Scan for the cell matching the given text and deliver its (x, y) coordinate at center. 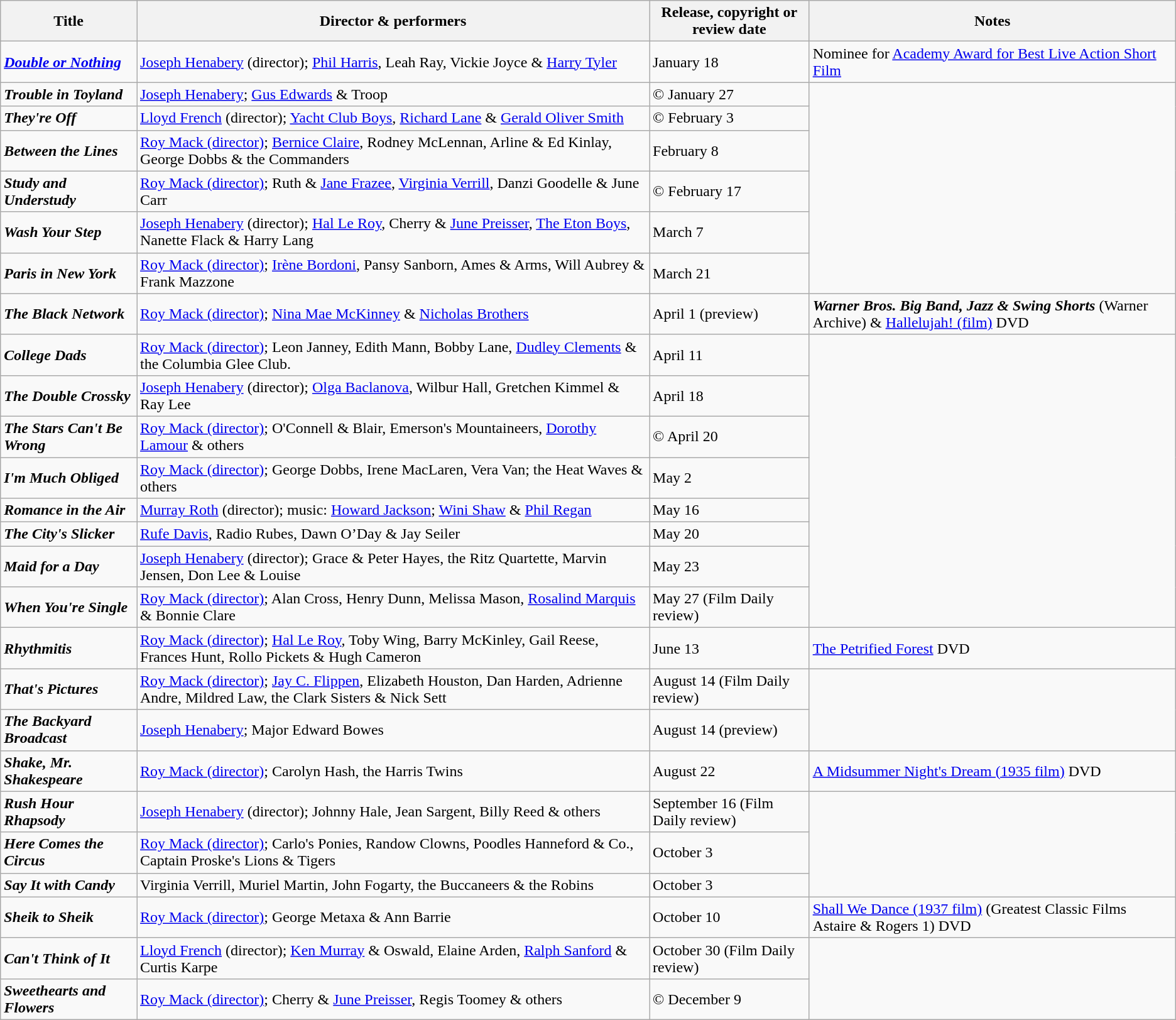
When You're Single (69, 607)
Rufe Davis, Radio Rubes, Dawn O’Day & Jay Seiler (393, 534)
October 30 (Film Daily review) (730, 958)
Roy Mack (director); Irène Bordoni, Pansy Sanborn, Ames & Arms, Will Aubrey & Frank Mazzone (393, 273)
Roy Mack (director); Bernice Claire, Rodney McLennan, Arline & Ed Kinlay, George Dobbs & the Commanders (393, 151)
Notes (993, 21)
May 20 (730, 534)
Joseph Henabery (director); Phil Harris, Leah Ray, Vickie Joyce & Harry Tyler (393, 62)
April 18 (730, 396)
June 13 (730, 649)
Lloyd French (director); Ken Murray & Oswald, Elaine Arden, Ralph Sanford & Curtis Karpe (393, 958)
Double or Nothing (69, 62)
Lloyd French (director); Yacht Club Boys, Richard Lane & Gerald Oliver Smith (393, 118)
Can't Think of It (69, 958)
Roy Mack (director); Alan Cross, Henry Dunn, Melissa Mason, Rosalind Marquis & Bonnie Clare (393, 607)
April 11 (730, 354)
The Stars Can't Be Wrong (69, 436)
Joseph Henabery (director); Olga Baclanova, Wilbur Hall, Gretchen Kimmel & Ray Lee (393, 396)
Say It with Candy (69, 885)
Shake, Mr. Shakespeare (69, 770)
Trouble in Toyland (69, 94)
May 27 (Film Daily review) (730, 607)
May 2 (730, 478)
Roy Mack (director); Leon Janney, Edith Mann, Bobby Lane, Dudley Clements & the Columbia Glee Club. (393, 354)
August 22 (730, 770)
March 21 (730, 273)
May 23 (730, 567)
Roy Mack (director); Jay C. Flippen, Elizabeth Houston, Dan Harden, Adrienne Andre, Mildred Law, the Clark Sisters & Nick Sett (393, 689)
The Backyard Broadcast (69, 730)
Sheik to Sheik (69, 918)
Virginia Verrill, Muriel Martin, John Fogarty, the Buccaneers & the Robins (393, 885)
Joseph Henabery; Gus Edwards & Troop (393, 94)
Shall We Dance (1937 film) (Greatest Classic Films Astaire & Rogers 1) DVD (993, 918)
Roy Mack (director); Carolyn Hash, the Harris Twins (393, 770)
Nominee for Academy Award for Best Live Action Short Film (993, 62)
Roy Mack (director); Nina Mae McKinney & Nicholas Brothers (393, 314)
Romance in the Air (69, 510)
Roy Mack (director); George Dobbs, Irene MacLaren, Vera Van; the Heat Waves & others (393, 478)
Roy Mack (director); Cherry & June Preisser, Regis Toomey & others (393, 999)
Sweethearts and Flowers (69, 999)
© January 27 (730, 94)
Roy Mack (director); George Metaxa & Ann Barrie (393, 918)
February 8 (730, 151)
The City's Slicker (69, 534)
Here Comes the Circus (69, 852)
Roy Mack (director); Hal Le Roy, Toby Wing, Barry McKinley, Gail Reese, Frances Hunt, Rollo Pickets & Hugh Cameron (393, 649)
Joseph Henabery (director); Hal Le Roy, Cherry & June Preisser, The Eton Boys, Nanette Flack & Harry Lang (393, 233)
Joseph Henabery; Major Edward Bowes (393, 730)
May 16 (730, 510)
October 10 (730, 918)
Roy Mack (director); Carlo's Ponies, Randow Clowns, Poodles Hanneford & Co., Captain Proske's Lions & Tigers (393, 852)
August 14 (preview) (730, 730)
Director & performers (393, 21)
March 7 (730, 233)
Joseph Henabery (director); Grace & Peter Hayes, the Ritz Quartette, Marvin Jensen, Don Lee & Louise (393, 567)
Roy Mack (director); O'Connell & Blair, Emerson's Mountaineers, Dorothy Lamour & others (393, 436)
Wash Your Step (69, 233)
© February 17 (730, 191)
© April 20 (730, 436)
Title (69, 21)
Maid for a Day (69, 567)
They're Off (69, 118)
Between the Lines (69, 151)
Joseph Henabery (director); Johnny Hale, Jean Sargent, Billy Reed & others (393, 812)
Rhythmitis (69, 649)
That's Pictures (69, 689)
Roy Mack (director); Ruth & Jane Frazee, Virginia Verrill, Danzi Goodelle & June Carr (393, 191)
I'm Much Obliged (69, 478)
The Petrified Forest DVD (993, 649)
© December 9 (730, 999)
Murray Roth (director); music: Howard Jackson; Wini Shaw & Phil Regan (393, 510)
The Black Network (69, 314)
April 1 (preview) (730, 314)
January 18 (730, 62)
A Midsummer Night's Dream (1935 film) DVD (993, 770)
Study and Understudy (69, 191)
The Double Crossky (69, 396)
Rush Hour Rhapsody (69, 812)
August 14 (Film Daily review) (730, 689)
Paris in New York (69, 273)
© February 3 (730, 118)
Warner Bros. Big Band, Jazz & Swing Shorts (Warner Archive) & Hallelujah! (film) DVD (993, 314)
College Dads (69, 354)
Release, copyright or review date (730, 21)
September 16 (Film Daily review) (730, 812)
